Extract the [x, y] coordinate from the center of the cell holding the provided text.  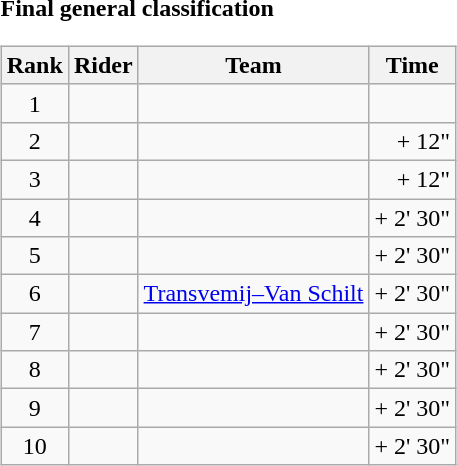
9 [34, 408]
Transvemij–Van Schilt [254, 294]
Rider [103, 65]
7 [34, 332]
6 [34, 294]
Rank [34, 65]
5 [34, 256]
3 [34, 179]
10 [34, 446]
2 [34, 141]
8 [34, 370]
1 [34, 103]
4 [34, 217]
Time [412, 65]
Team [254, 65]
